Extract the [X, Y] coordinate from the center of the cell holding the provided text.  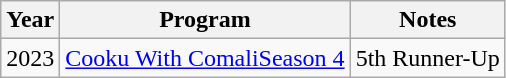
5th Runner-Up [428, 58]
2023 [30, 58]
Notes [428, 20]
Program [205, 20]
Year [30, 20]
Cooku With ComaliSeason 4 [205, 58]
